Find where the given text appears and provide that cell's center as (x, y) coordinate. 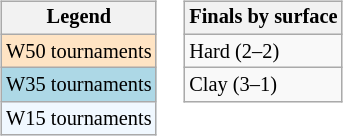
W15 tournaments (78, 119)
W50 tournaments (78, 51)
Legend (78, 18)
W35 tournaments (78, 85)
Finals by surface (263, 18)
Clay (3–1) (263, 85)
Hard (2–2) (263, 51)
